Locate the cell with the specified text and output its (X, Y) center coordinate. 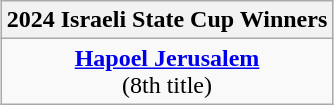
2024 Israeli State Cup Winners (167, 20)
Hapoel Jerusalem(8th title) (167, 72)
